Extract the (x, y) coordinate from the center of the cell holding the provided text.  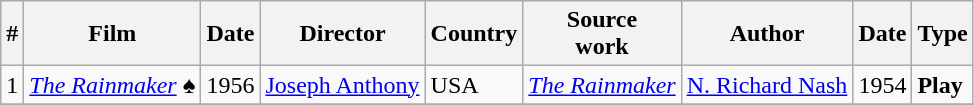
1 (12, 85)
Film (112, 34)
USA (474, 85)
1954 (882, 85)
Play (942, 85)
Author (767, 34)
The Rainmaker (602, 85)
Sourcework (602, 34)
N. Richard Nash (767, 85)
Director (342, 34)
Type (942, 34)
Joseph Anthony (342, 85)
# (12, 34)
1956 (230, 85)
The Rainmaker ♠ (112, 85)
Country (474, 34)
